Return the (X, Y) coordinate for the center point of the cell that contains the specified text.  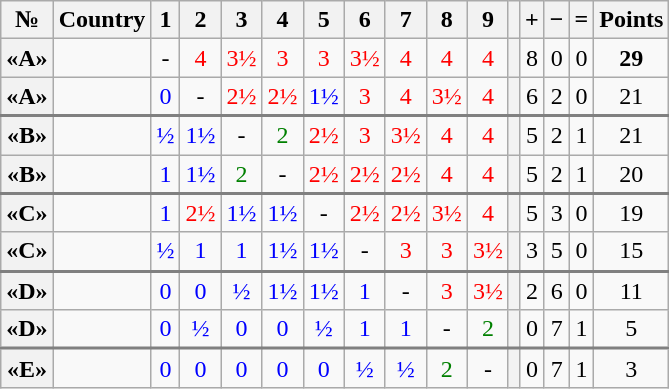
= (582, 20)
Country (102, 20)
Points (632, 20)
11 (632, 290)
20 (632, 174)
− (556, 20)
+ (532, 20)
15 (632, 252)
«E» (27, 368)
19 (632, 212)
9 (488, 20)
29 (632, 58)
№ (27, 20)
